From the cell containing the given text, extract its center point as [x, y] coordinate. 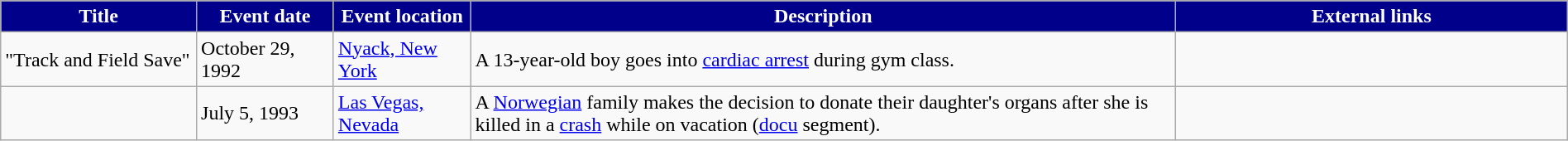
Title [99, 17]
"Track and Field Save" [99, 60]
October 29, 1992 [265, 60]
July 5, 1993 [265, 113]
Description [824, 17]
A Norwegian family makes the decision to donate their daughter's organs after she is killed in a crash while on vacation (docu segment). [824, 113]
Las Vegas, Nevada [402, 113]
Nyack, New York [402, 60]
A 13-year-old boy goes into cardiac arrest during gym class. [824, 60]
External links [1372, 17]
Event location [402, 17]
Event date [265, 17]
